Extract the (x, y) coordinate from the center of the cell holding the provided text.  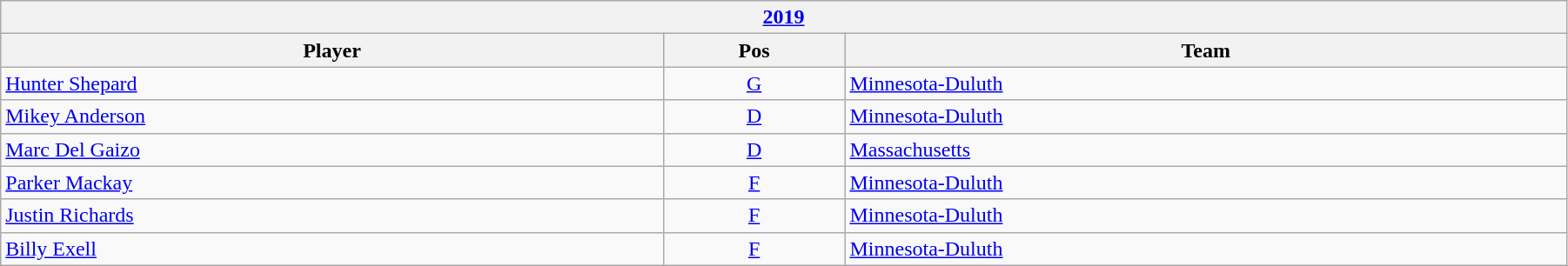
Mikey Anderson (332, 116)
Hunter Shepard (332, 83)
Justin Richards (332, 216)
G (754, 83)
Massachusetts (1206, 150)
Marc Del Gaizo (332, 150)
Parker Mackay (332, 183)
Player (332, 50)
Billy Exell (332, 249)
Team (1206, 50)
Pos (754, 50)
2019 (784, 17)
